Scan for the cell matching the given text and deliver its [X, Y] coordinate at center. 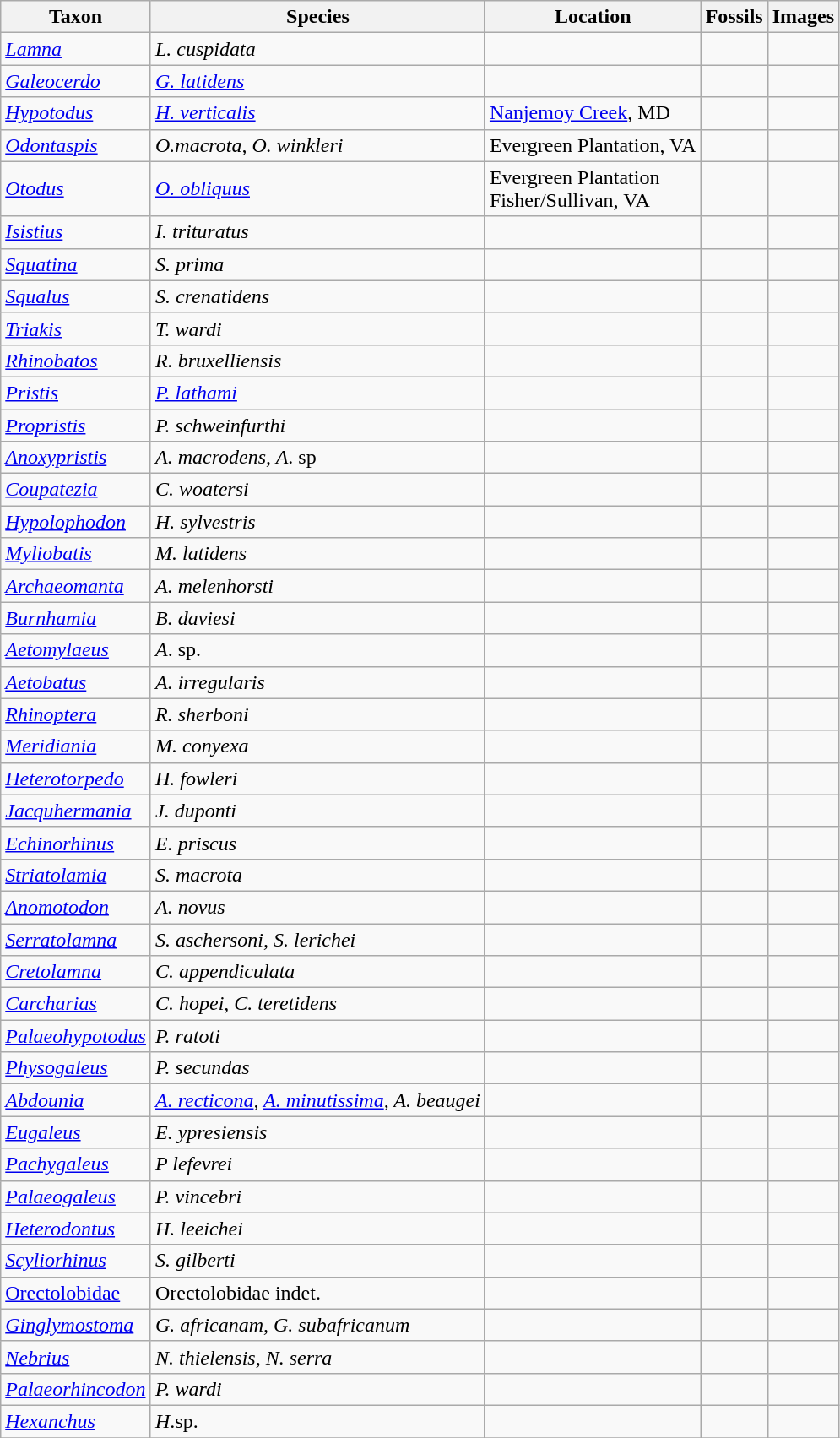
C. woatersi [317, 490]
Archaeomanta [76, 586]
N. thielensis, N. serra [317, 1357]
S. gilberti [317, 1261]
A. macrodens, A. sp [317, 458]
H. verticalis [317, 113]
S. macrota [317, 875]
Species [317, 17]
M. conyexa [317, 746]
A. recticona, A. minutissima, A. beaugei [317, 1100]
O. obliquus [317, 189]
P. lathami [317, 393]
Myliobatis [76, 554]
Jacquhermania [76, 811]
O.macrota, O. winkleri [317, 145]
Evergreen PlantationFisher/Sullivan, VA [593, 189]
Meridiania [76, 746]
Heterodontus [76, 1229]
Nanjemoy Creek, MD [593, 113]
Aetomylaeus [76, 650]
Taxon [76, 17]
Abdounia [76, 1100]
Hypolophodon [76, 522]
E. priscus [317, 843]
Orectolobidae indet. [317, 1293]
Coupatezia [76, 490]
Squatina [76, 264]
P. ratoti [317, 1036]
M. latidens [317, 554]
A. novus [317, 907]
Palaeogaleus [76, 1197]
S. prima [317, 264]
Galeocerdo [76, 81]
Hexanchus [76, 1421]
Propristis [76, 425]
T. wardi [317, 328]
Lamna [76, 49]
Pachygaleus [76, 1164]
Isistius [76, 232]
I. trituratus [317, 232]
Palaeorhincodon [76, 1389]
E. ypresiensis [317, 1132]
P. secundas [317, 1068]
Anoxypristis [76, 458]
Rhinoptera [76, 714]
Hypotodus [76, 113]
H. fowleri [317, 779]
Burnhamia [76, 618]
B. daviesi [317, 618]
Aetobatus [76, 682]
Otodus [76, 189]
H. leeichei [317, 1229]
Palaeohypotodus [76, 1036]
P lefevrei [317, 1164]
H. sylvestris [317, 522]
Fossils [734, 17]
Heterotorpedo [76, 779]
G. latidens [317, 81]
Pristis [76, 393]
J. duponti [317, 811]
Carcharias [76, 1004]
Eugaleus [76, 1132]
G. africanam, G. subafricanum [317, 1325]
P. vincebri [317, 1197]
A. irregularis [317, 682]
S. crenatidens [317, 296]
Physogaleus [76, 1068]
C. appendiculata [317, 972]
Odontaspis [76, 145]
Striatolamia [76, 875]
Nebrius [76, 1357]
Echinorhinus [76, 843]
Cretolamna [76, 972]
Evergreen Plantation, VA [593, 145]
Triakis [76, 328]
Anomotodon [76, 907]
C. hopei, C. teretidens [317, 1004]
Serratolamna [76, 940]
Orectolobidae [76, 1293]
S. aschersoni, S. lerichei [317, 940]
Images [803, 17]
L. cuspidata [317, 49]
A. sp. [317, 650]
P. wardi [317, 1389]
R. bruxelliensis [317, 361]
Rhinobatos [76, 361]
H.sp. [317, 1421]
Squalus [76, 296]
Location [593, 17]
A. melenhorsti [317, 586]
R. sherboni [317, 714]
Ginglymostoma [76, 1325]
Scyliorhinus [76, 1261]
P. schweinfurthi [317, 425]
